Locate the cell with the specified text and output its [x, y] center coordinate. 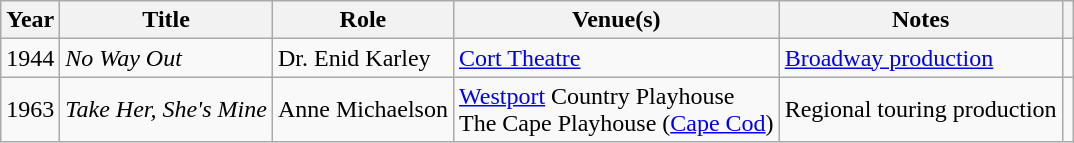
Anne Michaelson [362, 110]
1944 [30, 58]
Title [166, 20]
Westport Country PlayhouseThe Cape Playhouse (Cape Cod) [616, 110]
Notes [920, 20]
Take Her, She's Mine [166, 110]
Venue(s) [616, 20]
Dr. Enid Karley [362, 58]
No Way Out [166, 58]
Cort Theatre [616, 58]
Regional touring production [920, 110]
Broadway production [920, 58]
1963 [30, 110]
Role [362, 20]
Year [30, 20]
